Scan for the cell matching the given text and deliver its (x, y) coordinate at center. 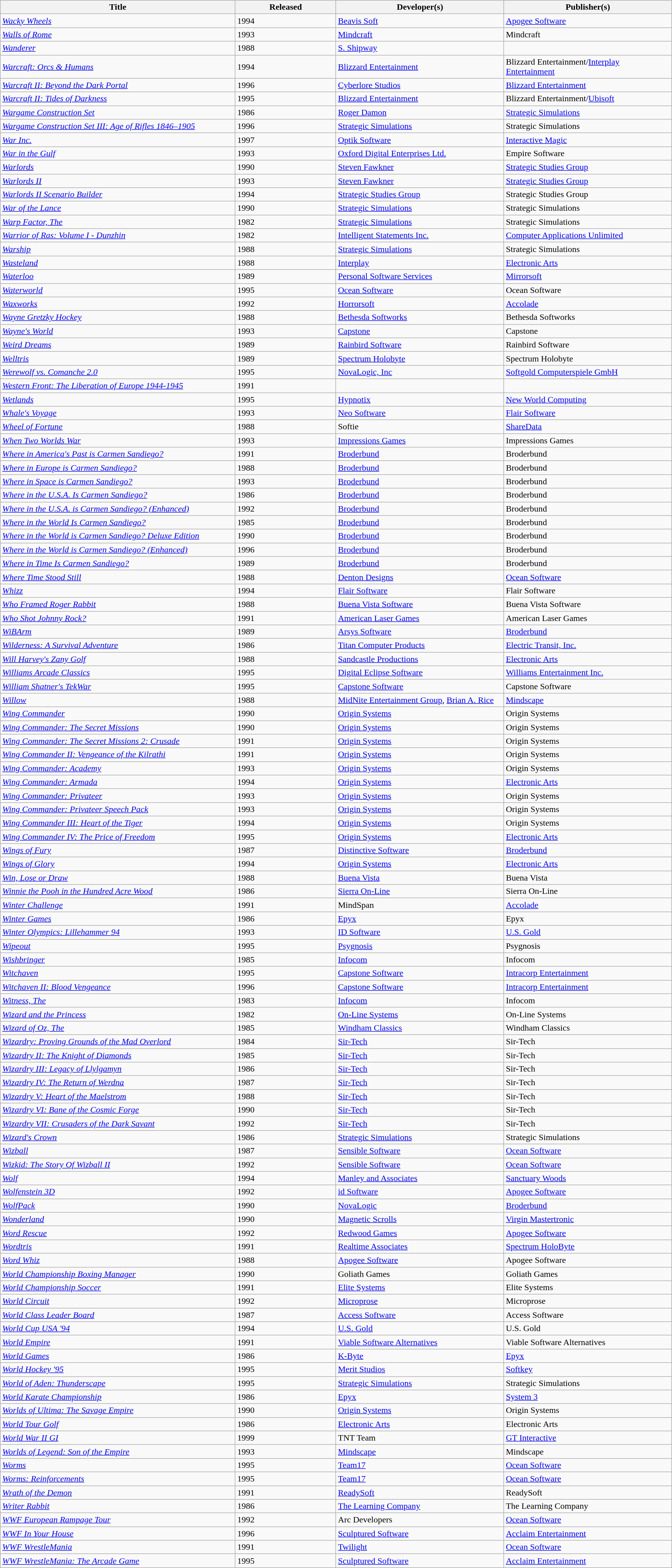
Hypnotix (420, 400)
Winter Challenge (118, 905)
Spectrum HoloByte (588, 1246)
MidNite Entertainment Group, Brian A. Rice (420, 700)
Waxworks (118, 304)
Warcraft II: Tides of Darkness (118, 99)
Sandcastle Productions (420, 659)
WWF European Rampage Tour (118, 1520)
Publisher(s) (588, 7)
Witness, The (118, 1000)
When Two Worlds War (118, 440)
Where in the World Is Carmen Sandiego? (118, 522)
Wizardry: Proving Grounds of the Mad Overlord (118, 1041)
Arc Developers (420, 1520)
William Shatner's TekWar (118, 686)
1983 (286, 1000)
Waterworld (118, 290)
Merit Studios (420, 1369)
New World Computing (588, 400)
Wizard's Crown (118, 1137)
Wizardry VII: Crusaders of the Dark Savant (118, 1124)
Electric Transit, Inc. (588, 645)
Wing Commander III: Heart of the Tiger (118, 823)
Werewolf vs. Comanche 2.0 (118, 372)
Wing Commander (118, 714)
ID Software (420, 932)
Wordtris (118, 1246)
Wayne's World (118, 331)
Softie (420, 427)
Where in the U.S.A. is Carmen Sandiego? (Enhanced) (118, 509)
Wolfenstein 3D (118, 1192)
Titan Computer Products (420, 645)
Released (286, 7)
Where in Europe is Carmen Sandiego? (118, 468)
Wing Commander: Privateer Speech Pack (118, 809)
Wizardry III: Legacy of Llylgamyn (118, 1069)
Wilderness: A Survival Adventure (118, 645)
Denton Designs (420, 577)
Cyberlore Studios (420, 85)
Wacky Wheels (118, 21)
Computer Applications Unlimited (588, 235)
Williams Arcade Classics (118, 673)
World Class Leader Board (118, 1315)
Neo Software (420, 413)
WWF WrestleMania (118, 1547)
World Empire (118, 1342)
Writer Rabbit (118, 1506)
WiBArm (118, 632)
WWF In Your House (118, 1534)
1997 (286, 140)
Warp Factor, The (118, 222)
Witchaven II: Blood Vengeance (118, 987)
id Software (420, 1192)
Warcraft II: Beyond the Dark Portal (118, 85)
TNT Team (420, 1438)
Empire Software (588, 153)
Wing Commander: The Secret Missions 2: Crusade (118, 741)
Will Harvey's Zany Golf (118, 659)
Who Shot Johnny Rock? (118, 618)
1984 (286, 1041)
ShareData (588, 427)
Williams Entertainment Inc. (588, 673)
Sanctuary Woods (588, 1178)
WolfPack (118, 1205)
War in the Gulf (118, 153)
Wargame Construction Set III: Age of Rifles 1846–1905 (118, 126)
World Cup USA '94 (118, 1329)
Wizkid: The Story Of Wizball II (118, 1165)
Where in the World is Carmen Sandiego? (Enhanced) (118, 550)
Wing Commander: The Secret Missions (118, 727)
Wing Commander: Academy (118, 768)
Where in the U.S.A. Is Carmen Sandiego? (118, 495)
Personal Software Services (420, 276)
Interplay (420, 263)
War Inc. (118, 140)
Where Time Stood Still (118, 577)
Whizz (118, 591)
Softkey (588, 1369)
Wizard of Oz, The (118, 1028)
World Tour Golf (118, 1424)
Manley and Associates (420, 1178)
Winnie the Pooh in the Hundred Acre Wood (118, 891)
Wings of Glory (118, 864)
Wetlands (118, 400)
Horrorsoft (420, 304)
Word Whiz (118, 1260)
Roger Damon (420, 112)
Intelligent Statements Inc. (420, 235)
Where in Time Is Carmen Sandiego? (118, 563)
Wasteland (118, 263)
Where in the World is Carmen Sandiego? Deluxe Edition (118, 536)
Word Rescue (118, 1233)
Wheel of Fortune (118, 427)
Worlds of Legend: Son of the Empire (118, 1451)
Distinctive Software (420, 850)
S. Shipway (420, 48)
Warlords II (118, 181)
Wizball (118, 1151)
Wizardry V: Heart of the Maelstrom (118, 1096)
Redwood Games (420, 1233)
Warlords (118, 167)
Winter Games (118, 919)
Warcraft: Orcs & Humans (118, 67)
Worms: Reinforcements (118, 1479)
Wizard and the Princess (118, 1014)
System 3 (588, 1397)
MindSpan (420, 905)
K-Byte (420, 1356)
Weird Dreams (118, 345)
Winter Olympics: Lillehammer 94 (118, 932)
Western Front: The Liberation of Europe 1944-1945 (118, 386)
Wing Commander: Armada (118, 782)
Title (118, 7)
Walls of Rome (118, 34)
Wolf (118, 1178)
World Karate Championship (118, 1397)
World Hockey '95 (118, 1369)
Wanderer (118, 48)
Digital Eclipse Software (420, 673)
GT Interactive (588, 1438)
Wargame Construction Set (118, 112)
Virgin Mastertronic (588, 1219)
Witchaven (118, 973)
Beavis Soft (420, 21)
Who Framed Roger Rabbit (118, 604)
Wings of Fury (118, 850)
Wipeout (118, 946)
Wrath of the Demon (118, 1492)
Twilight (420, 1547)
Whale's Voyage (118, 413)
Wing Commander: Privateer (118, 795)
Welltris (118, 358)
Wayne Gretzky Hockey (118, 317)
WWF WrestleMania: The Arcade Game (118, 1561)
War of the Lance (118, 208)
Wonderland (118, 1219)
Worms (118, 1465)
Where in America's Past is Carmen Sandiego? (118, 454)
World War II GI (118, 1438)
World Championship Soccer (118, 1288)
Optik Software (420, 140)
Warrior of Ras: Volume I - Dunzhin (118, 235)
World of Aden: Thunderscape (118, 1383)
Willow (118, 700)
Wing Commander IV: The Price of Freedom (118, 837)
Softgold Computerspiele GmbH (588, 372)
Realtime Associates (420, 1246)
Blizzard Entertainment/Ubisoft (588, 99)
Oxford Digital Enterprises Ltd. (420, 153)
Developer(s) (420, 7)
Wizardry IV: The Return of Werdna (118, 1083)
Warship (118, 249)
Mirrorsoft (588, 276)
Interactive Magic (588, 140)
Win, Lose or Draw (118, 878)
Where in Space is Carmen Sandiego? (118, 481)
Blizzard Entertainment/Interplay Entertainment (588, 67)
NovaLogic, Inc (420, 372)
World Championship Boxing Manager (118, 1274)
World Circuit (118, 1301)
Wishbringer (118, 960)
Warlords II Scenario Builder (118, 195)
World Games (118, 1356)
Magnetic Scrolls (420, 1219)
1999 (286, 1438)
Wing Commander II: Vengeance of the Kilrathi (118, 755)
Wizardry II: The Knight of Diamonds (118, 1055)
Arsys Software (420, 632)
Waterloo (118, 276)
Wizardry VI: Bane of the Cosmic Forge (118, 1110)
NovaLogic (420, 1205)
Worlds of Ultima: The Savage Empire (118, 1410)
